Scan for the cell matching the given text and deliver its (x, y) coordinate at center. 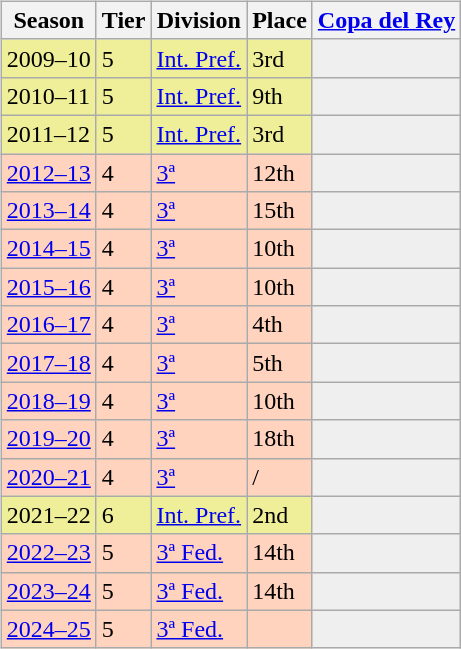
2015–16 (48, 287)
Place (280, 20)
2019–20 (48, 439)
2011–12 (48, 134)
6 (124, 515)
2022–23 (48, 553)
2010–11 (48, 96)
/ (280, 477)
9th (280, 96)
2nd (280, 515)
5th (280, 363)
2009–10 (48, 58)
Tier (124, 20)
2023–24 (48, 591)
2020–21 (48, 477)
2017–18 (48, 363)
2014–15 (48, 249)
4th (280, 325)
2016–17 (48, 325)
12th (280, 173)
18th (280, 439)
2021–22 (48, 515)
2024–25 (48, 629)
2013–14 (48, 211)
2012–13 (48, 173)
Season (48, 20)
Copa del Rey (386, 20)
2018–19 (48, 401)
15th (280, 211)
Division (199, 20)
